Determine the [X, Y] coordinate at the center of the cell enclosing the given text.  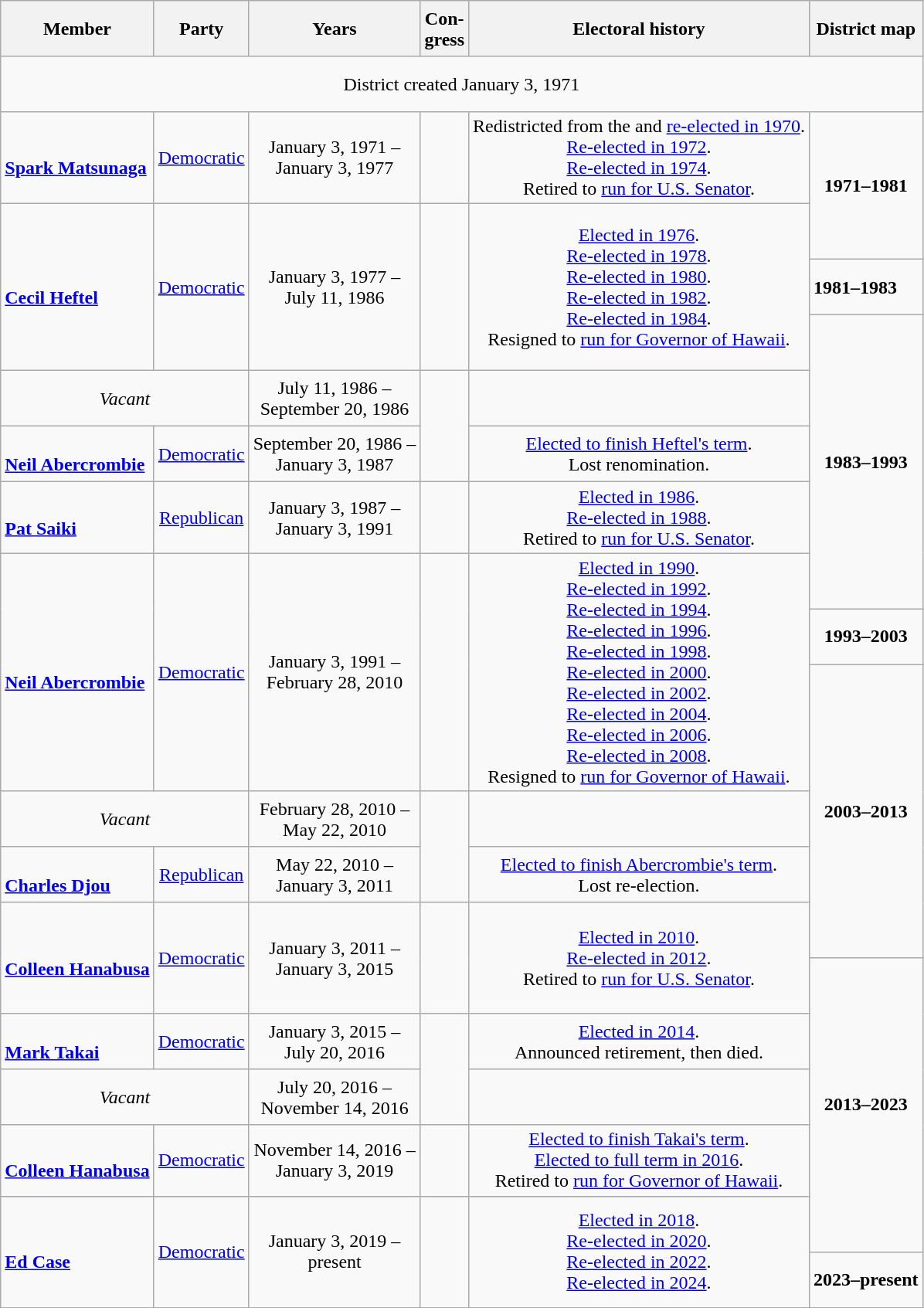
Elected in 1986.Re-elected in 1988.Retired to run for U.S. Senator. [640, 518]
Elected in 2018.Re-elected in 2020.Re-elected in 2022.Re-elected in 2024. [640, 1252]
Elected in 1976.Re-elected in 1978.Re-elected in 1980.Re-elected in 1982.Re-elected in 1984.Resigned to run for Governor of Hawaii. [640, 287]
January 3, 1991 –February 28, 2010 [335, 672]
Elected to finish Heftel's term.Lost renomination. [640, 454]
Spark Matsunaga [77, 158]
January 3, 2011 –January 3, 2015 [335, 958]
Electoral history [640, 29]
District map [865, 29]
February 28, 2010 –May 22, 2010 [335, 819]
Cecil Heftel [77, 287]
1981–1983 [865, 287]
July 20, 2016 –November 14, 2016 [335, 1097]
Con-gress [445, 29]
Mark Takai [77, 1041]
Charles Djou [77, 875]
Elected in 2010.Re-elected in 2012.Retired to run for U.S. Senator. [640, 958]
2003–2013 [865, 811]
Years [335, 29]
January 3, 1977 –July 11, 1986 [335, 287]
Elected to finish Abercrombie's term.Lost re-election. [640, 875]
2013–2023 [865, 1105]
1983–1993 [865, 462]
Party [201, 29]
2023–present [865, 1279]
Elected in 2014.Announced retirement, then died. [640, 1041]
Ed Case [77, 1252]
September 20, 1986 –January 3, 1987 [335, 454]
January 3, 2019 –present [335, 1252]
July 11, 1986 –September 20, 1986 [335, 399]
1971–1981 [865, 185]
Member [77, 29]
January 3, 1987 –January 3, 1991 [335, 518]
1993–2003 [865, 637]
November 14, 2016 –January 3, 2019 [335, 1160]
Redistricted from the and re-elected in 1970.Re-elected in 1972.Re-elected in 1974.Retired to run for U.S. Senator. [640, 158]
January 3, 2015 –July 20, 2016 [335, 1041]
District created January 3, 1971 [462, 84]
January 3, 1971 –January 3, 1977 [335, 158]
Pat Saiki [77, 518]
Elected to finish Takai's term.Elected to full term in 2016.Retired to run for Governor of Hawaii. [640, 1160]
May 22, 2010 –January 3, 2011 [335, 875]
